Return [X, Y] of the center of cell containing provided text 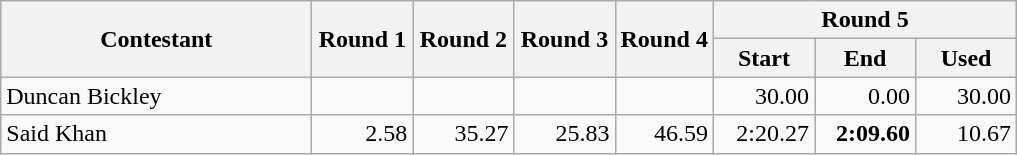
Duncan Bickley [156, 96]
Contestant [156, 39]
End [864, 58]
2:20.27 [764, 134]
2:09.60 [864, 134]
Said Khan [156, 134]
2.58 [362, 134]
Round 5 [864, 20]
Round 3 [564, 39]
Round 1 [362, 39]
Round 2 [464, 39]
Start [764, 58]
35.27 [464, 134]
0.00 [864, 96]
46.59 [664, 134]
25.83 [564, 134]
10.67 [966, 134]
Used [966, 58]
Round 4 [664, 39]
